For the text-containing cell, return its midpoint in [X, Y] coordinate format. 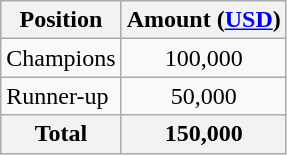
100,000 [204, 58]
Position [61, 20]
Champions [61, 58]
150,000 [204, 134]
Runner-up [61, 96]
Total [61, 134]
50,000 [204, 96]
Amount (USD) [204, 20]
